Pinpoint the cell where the given text exists, returning its [x, y] midpoint coordinate. 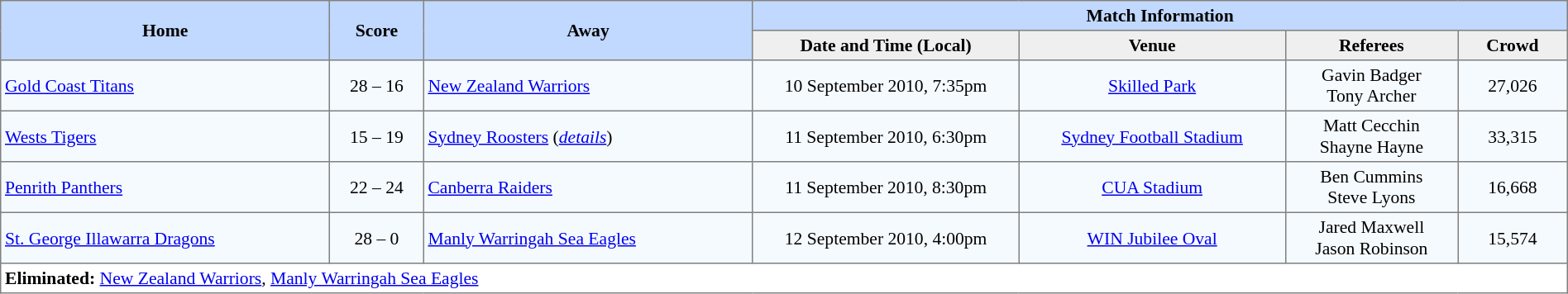
Score [377, 31]
Venue [1152, 45]
Referees [1371, 45]
Match Information [1159, 16]
12 September 2010, 4:00pm [886, 238]
Wests Tigers [165, 136]
Away [588, 31]
16,668 [1513, 187]
11 September 2010, 8:30pm [886, 187]
Home [165, 31]
15 – 19 [377, 136]
Penrith Panthers [165, 187]
28 – 16 [377, 86]
New Zealand Warriors [588, 86]
Manly Warringah Sea Eagles [588, 238]
St. George Illawarra Dragons [165, 238]
10 September 2010, 7:35pm [886, 86]
33,315 [1513, 136]
Skilled Park [1152, 86]
27,026 [1513, 86]
Crowd [1513, 45]
Date and Time (Local) [886, 45]
15,574 [1513, 238]
Sydney Football Stadium [1152, 136]
CUA Stadium [1152, 187]
WIN Jubilee Oval [1152, 238]
Ben CumminsSteve Lyons [1371, 187]
Gavin Badger Tony Archer [1371, 86]
Matt CecchinShayne Hayne [1371, 136]
Eliminated: New Zealand Warriors, Manly Warringah Sea Eagles [784, 278]
28 – 0 [377, 238]
Sydney Roosters (details) [588, 136]
Jared MaxwellJason Robinson [1371, 238]
22 – 24 [377, 187]
Canberra Raiders [588, 187]
11 September 2010, 6:30pm [886, 136]
Gold Coast Titans [165, 86]
